Extract the (X, Y) coordinate from the center of the cell holding the provided text.  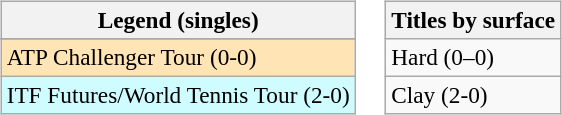
Clay (2-0) (474, 95)
ITF Futures/World Tennis Tour (2-0) (178, 95)
Titles by surface (474, 20)
Hard (0–0) (474, 57)
ATP Challenger Tour (0-0) (178, 57)
Legend (singles) (178, 20)
